Find where the given text appears and provide that cell's center as [x, y] coordinate. 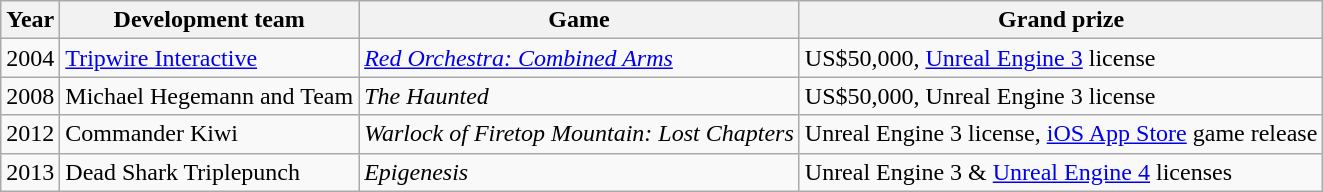
2008 [30, 96]
Unreal Engine 3 & Unreal Engine 4 licenses [1061, 172]
Epigenesis [580, 172]
Development team [210, 20]
Unreal Engine 3 license, iOS App Store game release [1061, 134]
The Haunted [580, 96]
Tripwire Interactive [210, 58]
2004 [30, 58]
Year [30, 20]
Commander Kiwi [210, 134]
2013 [30, 172]
Michael Hegemann and Team [210, 96]
Warlock of Firetop Mountain: Lost Chapters [580, 134]
2012 [30, 134]
Red Orchestra: Combined Arms [580, 58]
Game [580, 20]
Grand prize [1061, 20]
Dead Shark Triplepunch [210, 172]
